Return the [X, Y] coordinate for the center point of the cell that contains the specified text.  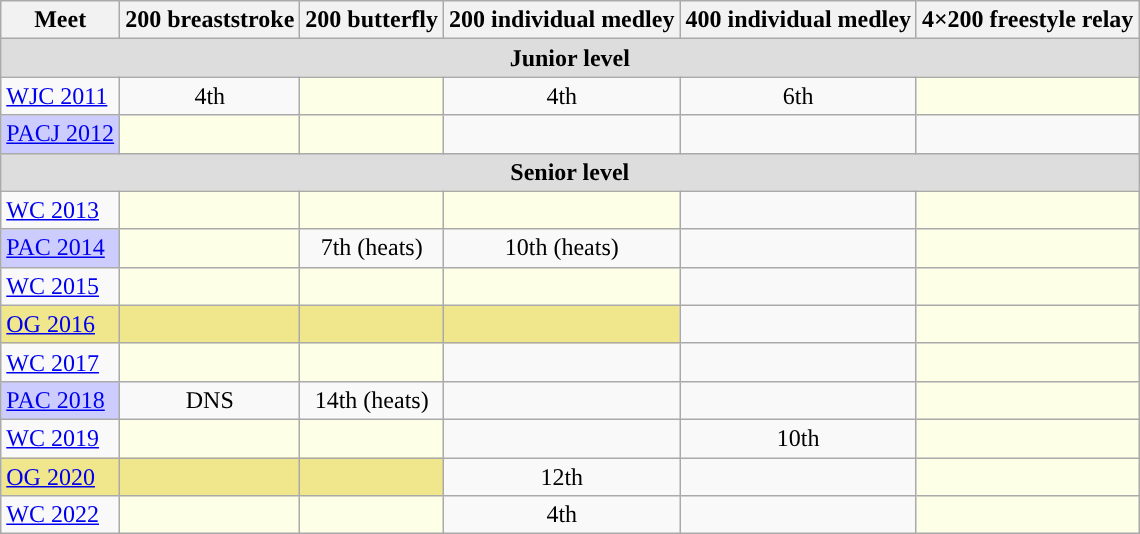
Junior level [570, 58]
OG 2020 [60, 477]
WC 2015 [60, 286]
Senior level [570, 172]
WC 2022 [60, 515]
400 individual medley [798, 20]
WC 2017 [60, 362]
12th [562, 477]
Meet [60, 20]
4×200 freestyle relay [1027, 20]
PAC 2014 [60, 248]
WC 2013 [60, 210]
WJC 2011 [60, 96]
WC 2019 [60, 438]
PACJ 2012 [60, 134]
DNS [210, 400]
200 individual medley [562, 20]
14th (heats) [372, 400]
7th (heats) [372, 248]
200 butterfly [372, 20]
10th (heats) [562, 248]
OG 2016 [60, 324]
200 breaststroke [210, 20]
10th [798, 438]
6th [798, 96]
PAC 2018 [60, 400]
